Provide the [x, y] coordinate of the cell's center where the given text is located.  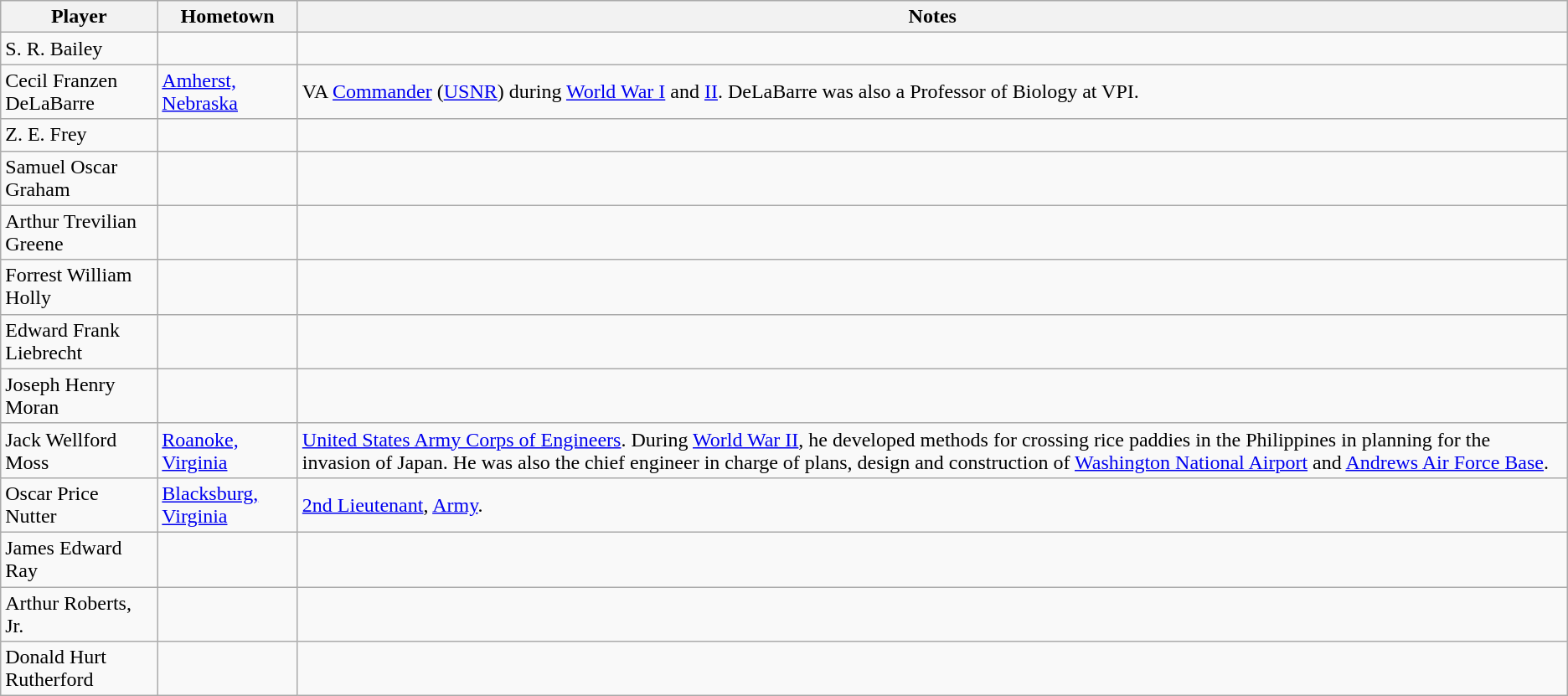
Arthur Roberts, Jr. [79, 613]
Forrest William Holly [79, 286]
2nd Lieutenant, Army. [932, 504]
James Edward Ray [79, 559]
Z. E. Frey [79, 135]
Oscar Price Nutter [79, 504]
Amherst, Nebraska [228, 92]
Notes [932, 17]
Samuel Oscar Graham [79, 178]
Jack Wellford Moss [79, 451]
Arthur Trevilian Greene [79, 233]
Donald Hurt Rutherford [79, 668]
S. R. Bailey [79, 49]
VA Commander (USNR) during World War I and II. DeLaBarre was also a Professor of Biology at VPI. [932, 92]
Hometown [228, 17]
Cecil Franzen DeLaBarre [79, 92]
Roanoke, Virginia [228, 451]
Edward Frank Liebrecht [79, 342]
Blacksburg, Virginia [228, 504]
Player [79, 17]
Joseph Henry Moran [79, 395]
